Output the [X, Y] coordinate of the center of the cell containing the given text.  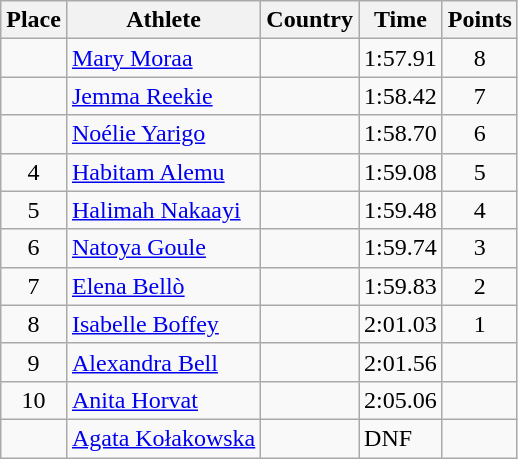
Natoya Goule [163, 248]
DNF [401, 438]
1:59.08 [401, 172]
Country [310, 20]
Points [480, 20]
1:59.48 [401, 210]
3 [480, 248]
Noélie Yarigo [163, 134]
1:59.83 [401, 286]
Agata Kołakowska [163, 438]
2:05.06 [401, 400]
Time [401, 20]
2:01.56 [401, 362]
1:59.74 [401, 248]
10 [34, 400]
Mary Moraa [163, 58]
Anita Horvat [163, 400]
1:58.70 [401, 134]
2 [480, 286]
Jemma Reekie [163, 96]
1:57.91 [401, 58]
Isabelle Boffey [163, 324]
Alexandra Bell [163, 362]
Halimah Nakaayi [163, 210]
1 [480, 324]
Elena Bellò [163, 286]
Athlete [163, 20]
Place [34, 20]
2:01.03 [401, 324]
Habitam Alemu [163, 172]
9 [34, 362]
1:58.42 [401, 96]
